Find where the given text appears and provide that cell's center as (x, y) coordinate. 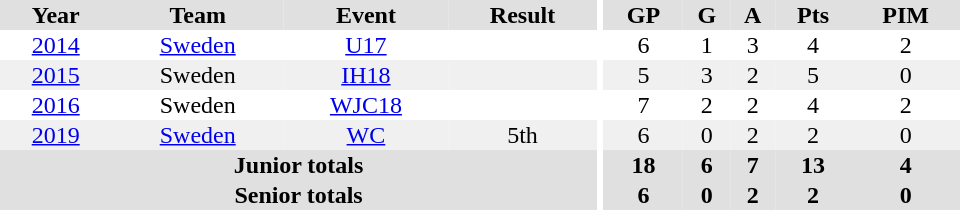
2015 (56, 75)
Year (56, 15)
GP (644, 15)
1 (706, 45)
U17 (366, 45)
Event (366, 15)
Senior totals (298, 195)
WJC18 (366, 105)
13 (813, 165)
Team (198, 15)
WC (366, 135)
Result (522, 15)
2016 (56, 105)
2019 (56, 135)
2014 (56, 45)
A (752, 15)
PIM (906, 15)
G (706, 15)
Pts (813, 15)
Junior totals (298, 165)
5th (522, 135)
18 (644, 165)
IH18 (366, 75)
